Detect which cell encompasses the target text, then output its (x, y) center coordinate. 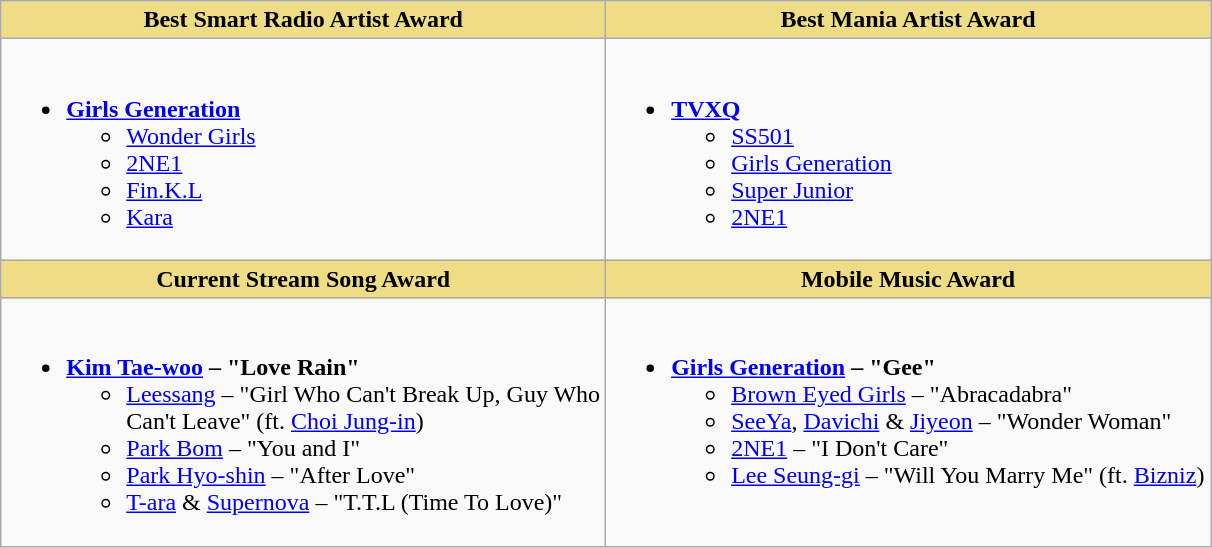
Girls GenerationWonder Girls2NE1Fin.K.LKara (304, 150)
Best Smart Radio Artist Award (304, 20)
Current Stream Song Award (304, 279)
Best Mania Artist Award (908, 20)
TVXQSS501Girls GenerationSuper Junior2NE1 (908, 150)
Mobile Music Award (908, 279)
